Pinpoint the cell where the given text exists, returning its [x, y] midpoint coordinate. 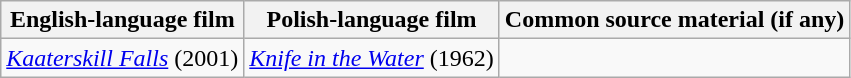
Kaaterskill Falls (2001) [122, 58]
Common source material (if any) [674, 20]
Knife in the Water (1962) [372, 58]
English-language film [122, 20]
Polish-language film [372, 20]
